From the cell containing the given text, extract its center point as (X, Y) coordinate. 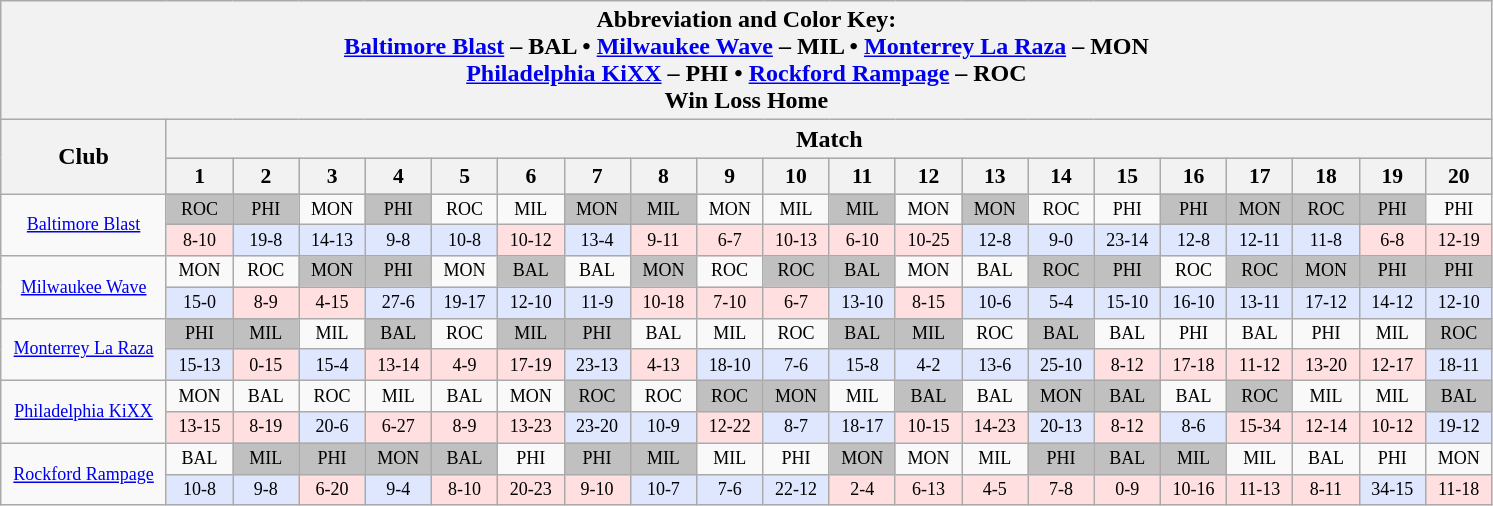
6-27 (398, 428)
11 (862, 176)
7 (597, 176)
Monterrey La Raza (84, 349)
9-11 (663, 240)
12-11 (1260, 240)
19 (1392, 176)
15-34 (1260, 428)
4-5 (995, 490)
Baltimore Blast (84, 225)
Milwaukee Wave (84, 287)
34-15 (1392, 490)
14-23 (995, 428)
4-2 (928, 364)
20-6 (332, 428)
12-22 (730, 428)
11-8 (1326, 240)
15-10 (1127, 302)
10-16 (1193, 490)
3 (332, 176)
20-23 (531, 490)
15-0 (199, 302)
16 (1193, 176)
7-8 (1061, 490)
17-18 (1193, 364)
10-7 (663, 490)
15-4 (332, 364)
13-15 (199, 428)
22-12 (796, 490)
14 (1061, 176)
13 (995, 176)
7-10 (730, 302)
8-15 (928, 302)
13-20 (1326, 364)
12-19 (1458, 240)
Philadelphia KiXX (84, 412)
Rockford Rampage (84, 474)
4-15 (332, 302)
Club (84, 157)
12-17 (1392, 364)
14-13 (332, 240)
9-0 (1061, 240)
13-4 (597, 240)
11-18 (1458, 490)
8-6 (1193, 428)
11-12 (1260, 364)
11-9 (597, 302)
4 (398, 176)
18-10 (730, 364)
5 (464, 176)
19-8 (266, 240)
19-12 (1458, 428)
1 (199, 176)
10-25 (928, 240)
13-6 (995, 364)
11-13 (1260, 490)
10-18 (663, 302)
23-14 (1127, 240)
9-4 (398, 490)
10-9 (663, 428)
6-13 (928, 490)
9-10 (597, 490)
2-4 (862, 490)
13-11 (1260, 302)
0-9 (1127, 490)
8 (663, 176)
13-23 (531, 428)
2 (266, 176)
17 (1260, 176)
19-17 (464, 302)
4-13 (663, 364)
18 (1326, 176)
27-6 (398, 302)
12 (928, 176)
14-12 (1392, 302)
10-15 (928, 428)
0-15 (266, 364)
9 (730, 176)
Match (829, 139)
20 (1458, 176)
6 (531, 176)
16-10 (1193, 302)
17-19 (531, 364)
23-13 (597, 364)
20-13 (1061, 428)
15-13 (199, 364)
6-20 (332, 490)
10-6 (995, 302)
13-10 (862, 302)
6-8 (1392, 240)
18-17 (862, 428)
6-10 (862, 240)
8-19 (266, 428)
15 (1127, 176)
17-12 (1326, 302)
10 (796, 176)
18-11 (1458, 364)
12-14 (1326, 428)
23-20 (597, 428)
8-7 (796, 428)
10-13 (796, 240)
5-4 (1061, 302)
15-8 (862, 364)
8-11 (1326, 490)
25-10 (1061, 364)
4-9 (464, 364)
13-14 (398, 364)
